Scan for the cell matching the given text and deliver its [X, Y] coordinate at center. 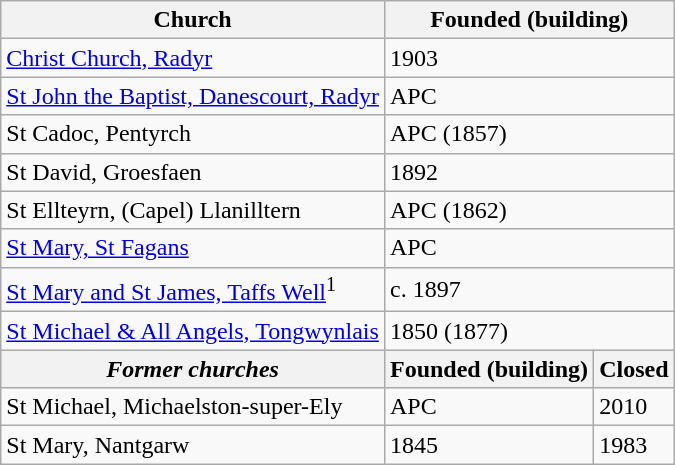
St Michael, Michaelston-super-Ely [193, 407]
St Mary and St James, Taffs Well1 [193, 290]
APC (1857) [529, 134]
St David, Groesfaen [193, 172]
1850 (1877) [529, 331]
St Mary, Nantgarw [193, 445]
1845 [488, 445]
1903 [529, 58]
St Ellteyrn, (Capel) Llanilltern [193, 210]
Former churches [193, 369]
St Michael & All Angels, Tongwynlais [193, 331]
Closed [634, 369]
1983 [634, 445]
St Mary, St Fagans [193, 248]
2010 [634, 407]
Church [193, 20]
APC (1862) [529, 210]
Christ Church, Radyr [193, 58]
St John the Baptist, Danescourt, Radyr [193, 96]
c. 1897 [529, 290]
St Cadoc, Pentyrch [193, 134]
1892 [529, 172]
